Scan for the cell matching the given text and deliver its (x, y) coordinate at center. 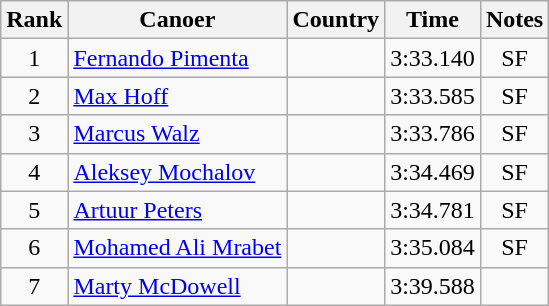
5 (34, 210)
Notes (514, 20)
4 (34, 172)
Country (336, 20)
1 (34, 58)
3:33.585 (433, 96)
Mohamed Ali Mrabet (178, 248)
3:34.781 (433, 210)
Rank (34, 20)
Fernando Pimenta (178, 58)
Max Hoff (178, 96)
7 (34, 286)
Artuur Peters (178, 210)
3:35.084 (433, 248)
3:34.469 (433, 172)
Time (433, 20)
3:39.588 (433, 286)
Canoer (178, 20)
Marty McDowell (178, 286)
6 (34, 248)
2 (34, 96)
3:33.140 (433, 58)
3 (34, 134)
Aleksey Mochalov (178, 172)
3:33.786 (433, 134)
Marcus Walz (178, 134)
